Return the [X, Y] coordinate for the center point of the cell that contains the specified text.  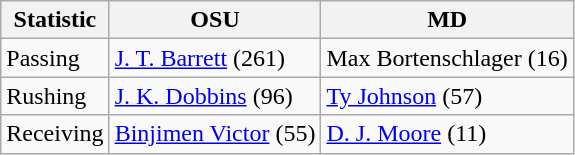
MD [447, 20]
Binjimen Victor (55) [215, 134]
Receiving [55, 134]
Statistic [55, 20]
J. T. Barrett (261) [215, 58]
Passing [55, 58]
D. J. Moore (11) [447, 134]
Rushing [55, 96]
Max Bortenschlager (16) [447, 58]
OSU [215, 20]
J. K. Dobbins (96) [215, 96]
Ty Johnson (57) [447, 96]
